Extract the (x, y) coordinate from the center of the cell holding the provided text.  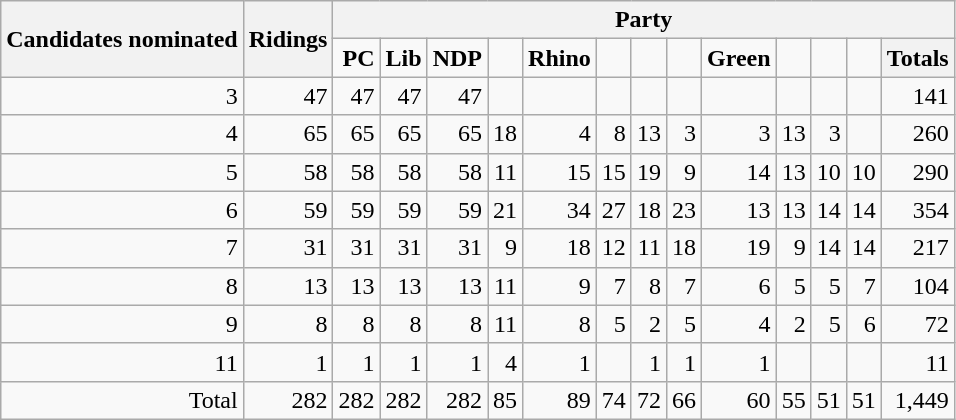
12 (614, 248)
NDP (457, 58)
141 (918, 96)
104 (918, 286)
55 (794, 400)
Totals (918, 58)
27 (614, 210)
34 (560, 210)
60 (740, 400)
354 (918, 210)
217 (918, 248)
Party (644, 20)
Rhino (560, 58)
Green (740, 58)
74 (614, 400)
Ridings (288, 39)
23 (684, 210)
290 (918, 172)
Total (122, 400)
PC (356, 58)
21 (506, 210)
89 (560, 400)
Candidates nominated (122, 39)
Lib (404, 58)
260 (918, 134)
1,449 (918, 400)
85 (506, 400)
66 (684, 400)
